From the cell containing the given text, extract its center point as (X, Y) coordinate. 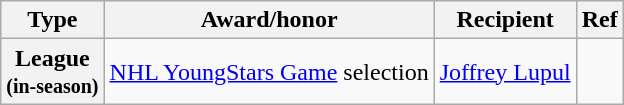
Type (52, 20)
League(in-season) (52, 72)
Recipient (505, 20)
NHL YoungStars Game selection (269, 72)
Joffrey Lupul (505, 72)
Award/honor (269, 20)
Ref (600, 20)
